Determine the [X, Y] coordinate at the center of the cell enclosing the given text.  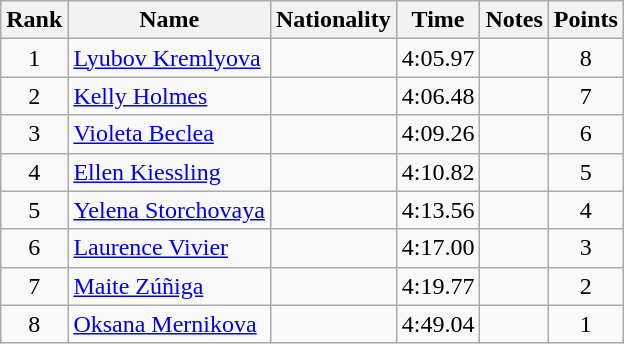
Rank [34, 20]
Yelena Storchovaya [170, 210]
4:09.26 [438, 134]
Lyubov Kremlyova [170, 58]
4:13.56 [438, 210]
4:05.97 [438, 58]
Nationality [333, 20]
Maite Zúñiga [170, 286]
Ellen Kiessling [170, 172]
4:10.82 [438, 172]
Time [438, 20]
4:19.77 [438, 286]
Kelly Holmes [170, 96]
4:17.00 [438, 248]
4:06.48 [438, 96]
Violeta Beclea [170, 134]
4:49.04 [438, 324]
Laurence Vivier [170, 248]
Name [170, 20]
Oksana Mernikova [170, 324]
Notes [514, 20]
Points [586, 20]
